Find where the given text appears and provide that cell's center as (x, y) coordinate. 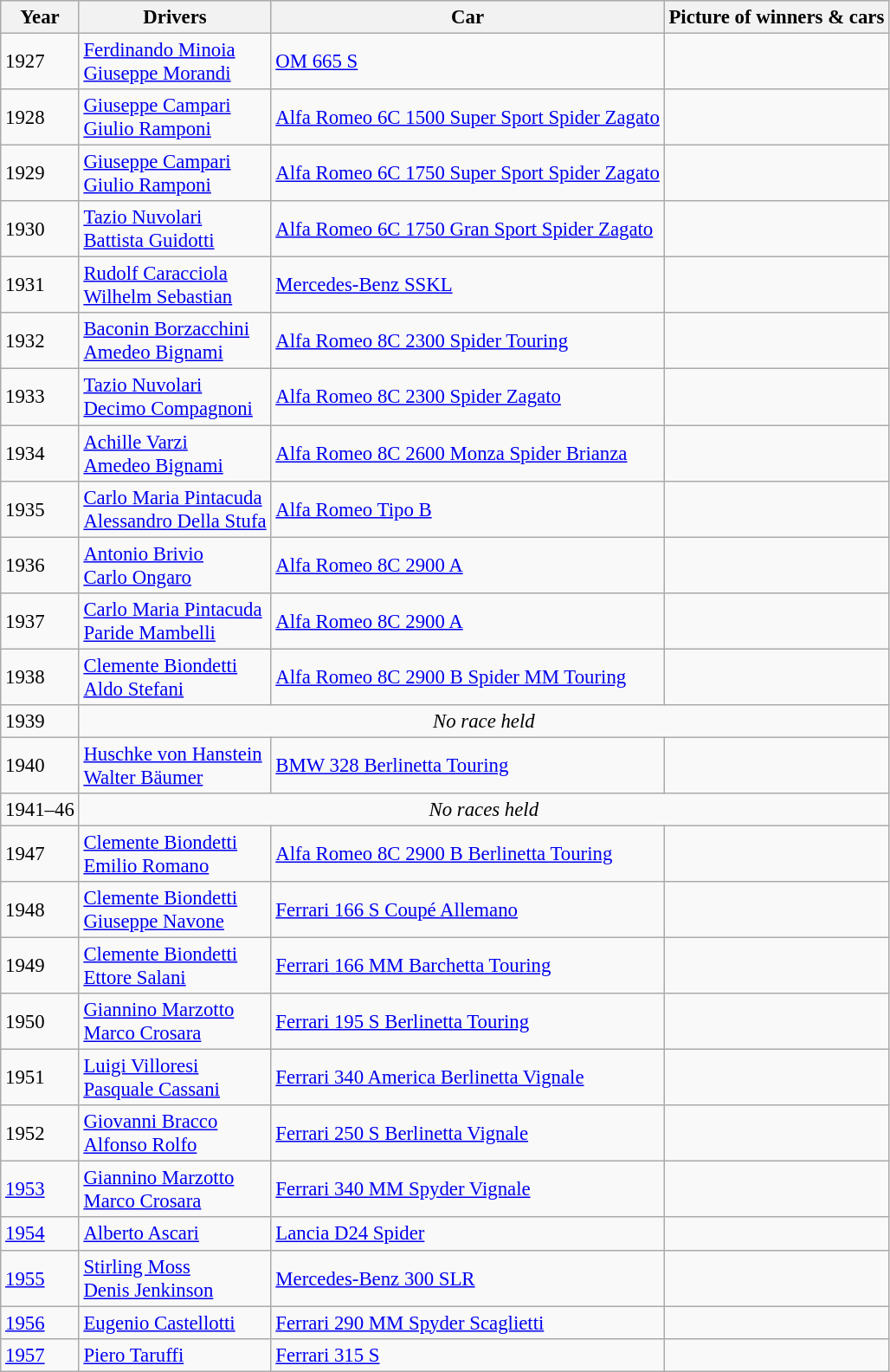
Carlo Maria Pintacuda Alessandro Della Stufa (175, 509)
Ferrari 250 S Berlinetta Vignale (468, 1133)
Alfa Romeo 6C 1750 Super Sport Spider Zagato (468, 173)
Clemente Biondetti Giuseppe Navone (175, 909)
1930 (40, 229)
Antonio Brivio Carlo Ongaro (175, 565)
Piero Taruffi (175, 1355)
1929 (40, 173)
1934 (40, 454)
Alberto Ascari (175, 1234)
1950 (40, 1022)
1957 (40, 1355)
Giovanni Bracco Alfonso Rolfo (175, 1133)
Ferrari 195 S Berlinetta Touring (468, 1022)
1933 (40, 397)
Drivers (175, 17)
Ferrari 166 MM Barchetta Touring (468, 967)
Year (40, 17)
Rudolf Caracciola Wilhelm Sebastian (175, 286)
BMW 328 Berlinetta Touring (468, 766)
1956 (40, 1323)
Huschke von Hanstein Walter Bäumer (175, 766)
Clemente Biondetti Emilio Romano (175, 854)
Alfa Romeo 8C 2600 Monza Spider Brianza (468, 454)
Clemente Biondetti Aldo Stefani (175, 677)
Luigi Villoresi Pasquale Cassani (175, 1078)
Ferdinando Minoia Giuseppe Morandi (175, 62)
Mercedes-Benz 300 SLR (468, 1278)
1955 (40, 1278)
No races held (484, 810)
1931 (40, 286)
1936 (40, 565)
Clemente Biondetti Ettore Salani (175, 967)
Alfa Romeo 8C 2900 B Berlinetta Touring (468, 854)
Picture of winners & cars (776, 17)
Lancia D24 Spider (468, 1234)
Ferrari 315 S (468, 1355)
Carlo Maria Pintacuda Paride Mambelli (175, 620)
Mercedes-Benz SSKL (468, 286)
Stirling Moss Denis Jenkinson (175, 1278)
Car (468, 17)
Alfa Romeo 6C 1750 Gran Sport Spider Zagato (468, 229)
Alfa Romeo 6C 1500 Super Sport Spider Zagato (468, 118)
1939 (40, 722)
1927 (40, 62)
1949 (40, 967)
Ferrari 166 S Coupé Allemano (468, 909)
1951 (40, 1078)
1953 (40, 1190)
Eugenio Castellotti (175, 1323)
Tazio Nuvolari Battista Guidotti (175, 229)
1938 (40, 677)
Baconin Borzacchini Amedeo Bignami (175, 341)
Alfa Romeo Tipo B (468, 509)
1948 (40, 909)
No race held (484, 722)
OM 665 S (468, 62)
Ferrari 340 America Berlinetta Vignale (468, 1078)
1947 (40, 854)
Tazio Nuvolari Decimo Compagnoni (175, 397)
1935 (40, 509)
Alfa Romeo 8C 2300 Spider Touring (468, 341)
1940 (40, 766)
1928 (40, 118)
1937 (40, 620)
Ferrari 340 MM Spyder Vignale (468, 1190)
1932 (40, 341)
1952 (40, 1133)
Ferrari 290 MM Spyder Scaglietti (468, 1323)
Achille Varzi Amedeo Bignami (175, 454)
1941–46 (40, 810)
Alfa Romeo 8C 2900 B Spider MM Touring (468, 677)
Alfa Romeo 8C 2300 Spider Zagato (468, 397)
1954 (40, 1234)
